For the text-containing cell, return its midpoint in (x, y) coordinate format. 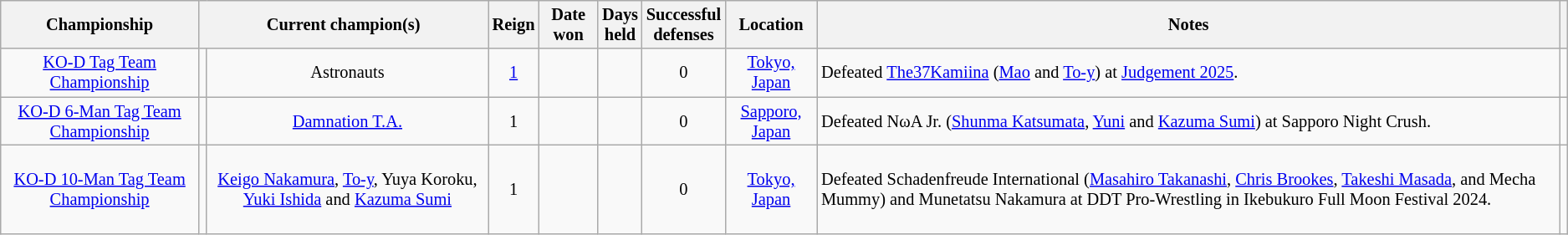
Current champion(s) (343, 24)
Successfuldefenses (684, 24)
Championship (100, 24)
Keigo Nakamura, To-y, Yuya Koroku, Yuki Ishida and Kazuma Sumi (348, 189)
KO-D 6-Man Tag Team Championship (100, 121)
Notes (1188, 24)
Defeated The37Kamiina (Mao and To-y) at Judgement 2025. (1188, 73)
Date won (569, 24)
Defeated NωA Jr. (Shunma Katsumata, Yuni and Kazuma Sumi) at Sapporo Night Crush. (1188, 121)
Astronauts (348, 73)
Sapporo, Japan (771, 121)
Location (771, 24)
KO-D 10-Man Tag Team Championship (100, 189)
KO-D Tag Team Championship (100, 73)
Reign (513, 24)
Damnation T.A. (348, 121)
Daysheld (621, 24)
